Detect which cell encompasses the target text, then output its [x, y] center coordinate. 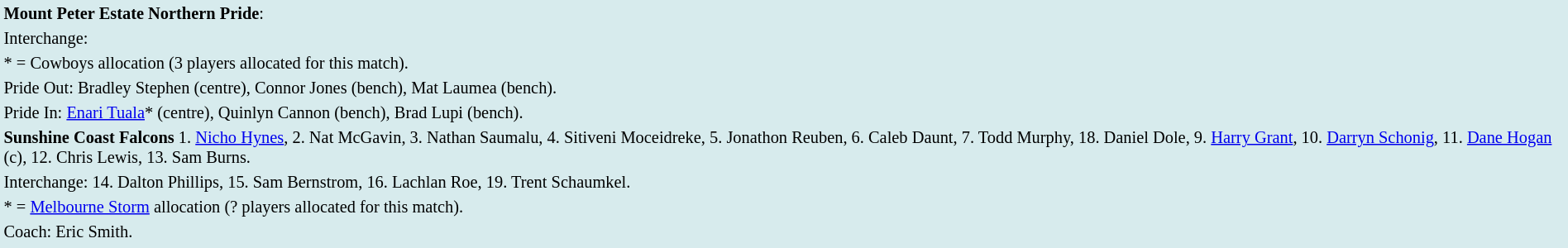
Mount Peter Estate Northern Pride: [784, 13]
* = Cowboys allocation (3 players allocated for this match). [784, 63]
Pride Out: Bradley Stephen (centre), Connor Jones (bench), Mat Laumea (bench). [784, 88]
Interchange: 14. Dalton Phillips, 15. Sam Bernstrom, 16. Lachlan Roe, 19. Trent Schaumkel. [784, 182]
* = Melbourne Storm allocation (? players allocated for this match). [784, 207]
Pride In: Enari Tuala* (centre), Quinlyn Cannon (bench), Brad Lupi (bench). [784, 112]
Interchange: [784, 38]
Coach: Eric Smith. [784, 231]
